For the text-containing cell, return its midpoint in (x, y) coordinate format. 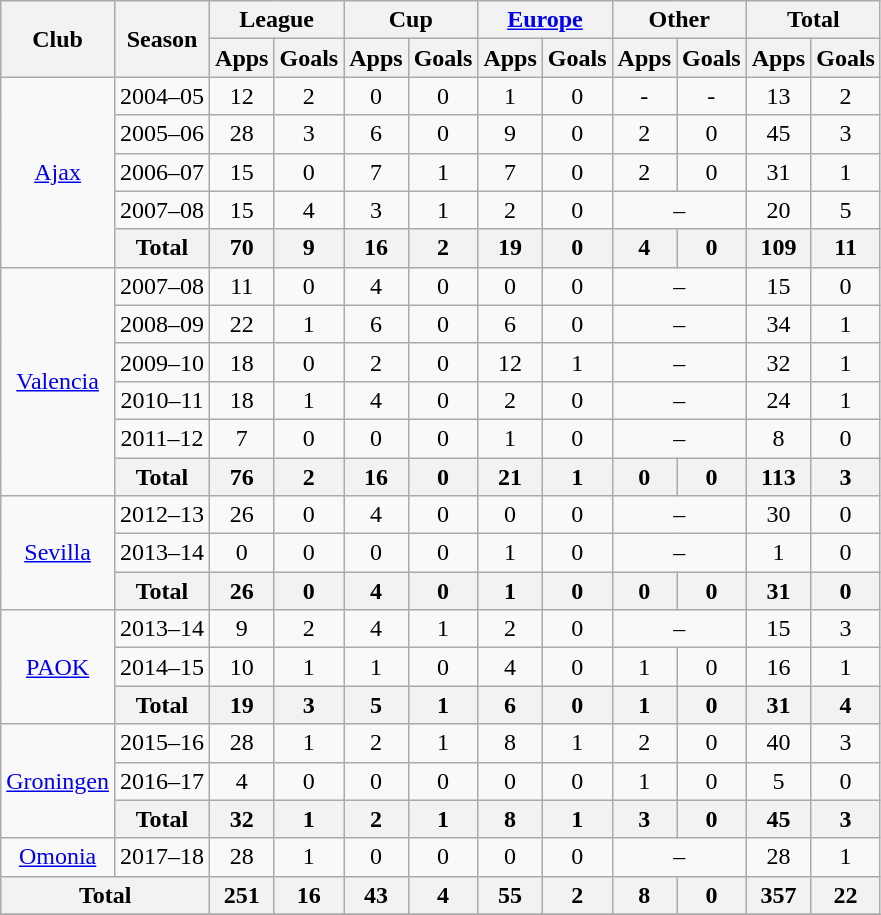
30 (778, 515)
34 (778, 324)
10 (242, 667)
251 (242, 895)
Europe (545, 20)
2014–15 (162, 667)
357 (778, 895)
Groningen (58, 781)
43 (376, 895)
76 (242, 477)
2010–11 (162, 400)
13 (778, 96)
PAOK (58, 667)
Club (58, 39)
20 (778, 210)
Season (162, 39)
2015–16 (162, 743)
Cup (411, 20)
2008–09 (162, 324)
2016–17 (162, 781)
Omonia (58, 857)
Ajax (58, 172)
Sevilla (58, 553)
21 (510, 477)
Other (679, 20)
League (277, 20)
40 (778, 743)
70 (242, 248)
55 (510, 895)
Valencia (58, 381)
109 (778, 248)
113 (778, 477)
2012–13 (162, 515)
2006–07 (162, 172)
2004–05 (162, 96)
2005–06 (162, 134)
2009–10 (162, 362)
2017–18 (162, 857)
24 (778, 400)
2011–12 (162, 438)
